Output the (x, y) coordinate of the center of the cell containing the given text.  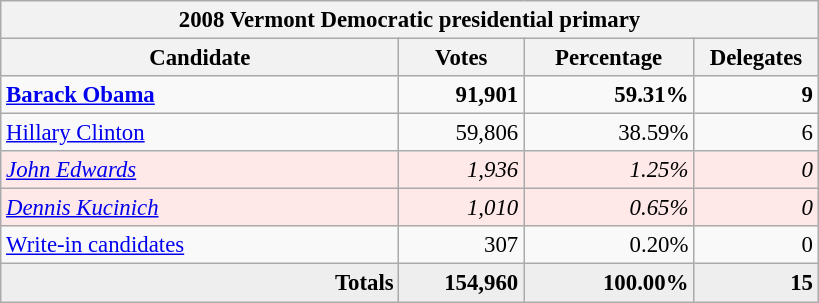
6 (756, 133)
Votes (462, 58)
Candidate (200, 58)
Percentage (609, 58)
Delegates (756, 58)
9 (756, 95)
154,960 (462, 283)
Barack Obama (200, 95)
Dennis Kucinich (200, 208)
Totals (200, 283)
1,936 (462, 170)
91,901 (462, 95)
Write-in candidates (200, 245)
38.59% (609, 133)
0.65% (609, 208)
59,806 (462, 133)
307 (462, 245)
59.31% (609, 95)
1,010 (462, 208)
100.00% (609, 283)
15 (756, 283)
John Edwards (200, 170)
Hillary Clinton (200, 133)
2008 Vermont Democratic presidential primary (410, 20)
1.25% (609, 170)
0.20% (609, 245)
